Pinpoint the cell where the given text exists, returning its (x, y) midpoint coordinate. 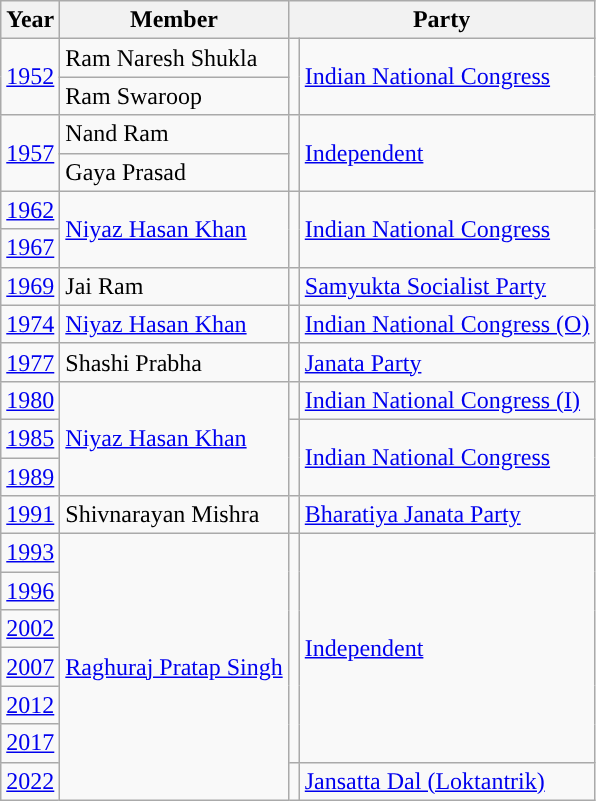
1989 (30, 477)
1962 (30, 210)
1996 (30, 591)
Bharatiya Janata Party (447, 515)
1969 (30, 286)
2002 (30, 629)
Janata Party (447, 362)
Jai Ram (174, 286)
Ram Swaroop (174, 96)
Party (442, 20)
1952 (30, 77)
Gaya Prasad (174, 172)
1993 (30, 553)
2017 (30, 743)
1957 (30, 153)
1967 (30, 248)
2012 (30, 705)
Shashi Prabha (174, 362)
1980 (30, 400)
Member (174, 20)
Indian National Congress (I) (447, 400)
1977 (30, 362)
Raghuraj Pratap Singh (174, 667)
Shivnarayan Mishra (174, 515)
1985 (30, 438)
Samyukta Socialist Party (447, 286)
1991 (30, 515)
2007 (30, 667)
Nand Ram (174, 134)
Year (30, 20)
Jansatta Dal (Loktantrik) (447, 781)
1974 (30, 324)
Indian National Congress (O) (447, 324)
2022 (30, 781)
Ram Naresh Shukla (174, 58)
